Search for the cell housing the specified text and yield its [X, Y] center coordinate. 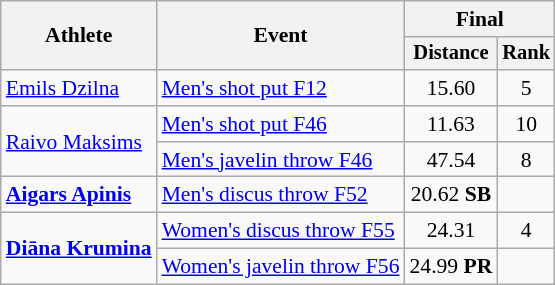
15.60 [452, 88]
Athlete [79, 36]
Women's discus throw F55 [281, 231]
Rank [526, 54]
20.62 SB [452, 195]
Diāna Krumina [79, 248]
Women's javelin throw F56 [281, 267]
5 [526, 88]
Event [281, 36]
47.54 [452, 160]
10 [526, 124]
Aigars Apinis [79, 195]
Men's shot put F12 [281, 88]
11.63 [452, 124]
Distance [452, 54]
Men's discus throw F52 [281, 195]
24.31 [452, 231]
Raivo Maksims [79, 142]
Final [480, 19]
4 [526, 231]
24.99 PR [452, 267]
Men's shot put F46 [281, 124]
Men's javelin throw F46 [281, 160]
Emils Dzilna [79, 88]
8 [526, 160]
